Determine the [X, Y] coordinate at the center of the cell enclosing the given text.  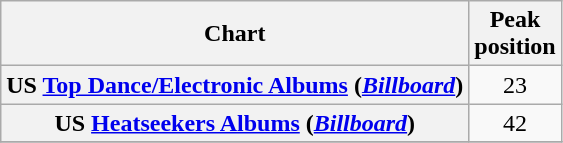
US Top Dance/Electronic Albums (Billboard) [235, 85]
23 [515, 85]
Peakposition [515, 34]
42 [515, 123]
US Heatseekers Albums (Billboard) [235, 123]
Chart [235, 34]
